Identify which cell holds the provided text, then report its [X, Y] central coordinate. 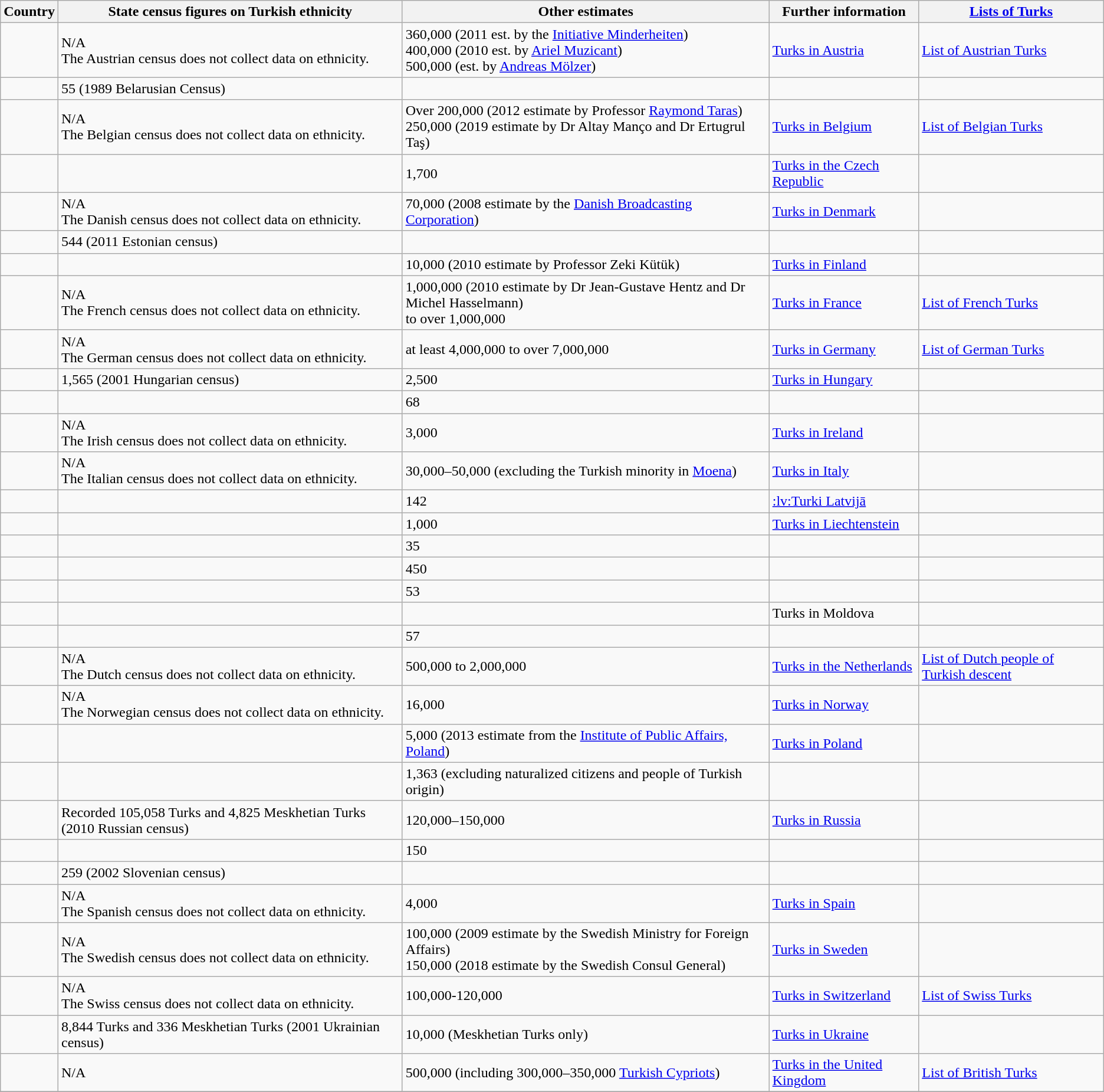
Over 200,000 (2012 estimate by Professor Raymond Taras) 250,000 (2019 estimate by Dr Altay Manço and Dr Ertugrul Taş) [586, 127]
N/A The German census does not collect data on ethnicity. [230, 349]
Turks in Hungary [844, 379]
Turks in Poland [844, 743]
Turks in Liechtenstein [844, 524]
Turks in Austria [844, 50]
544 (2011 Estonian census) [230, 242]
State census figures on Turkish ethnicity [230, 12]
N/A The Swedish census does not collect data on ethnicity. [230, 950]
Turks in Switzerland [844, 996]
500,000 to 2,000,000 [586, 667]
N/A The Norwegian census does not collect data on ethnicity. [230, 704]
100,000-120,000 [586, 996]
Further information [844, 12]
N/A The Swiss census does not collect data on ethnicity. [230, 996]
Turks in the United Kingdom [844, 1073]
N/A The Irish census does not collect data on ethnicity. [230, 432]
500,000 (including 300,000–350,000 Turkish Cypriots) [586, 1073]
Turks in Moldova [844, 614]
Lists of Turks [1011, 12]
10,000 (Meskhetian Turks only) [586, 1035]
Turks in the Czech Republic [844, 173]
N/A [230, 1073]
30,000–50,000 (excluding the Turkish minority in Moena) [586, 471]
N/A The Spanish census does not collect data on ethnicity. [230, 903]
List of British Turks [1011, 1073]
150 [586, 850]
N/A The Dutch census does not collect data on ethnicity. [230, 667]
68 [586, 402]
Other estimates [586, 12]
1,000 [586, 524]
1,363 (excluding naturalized citizens and people of Turkish origin) [586, 781]
Turks in Ireland [844, 432]
5,000 (2013 estimate from the Institute of Public Affairs, Poland) [586, 743]
Turks in Finland [844, 264]
N/A The Danish census does not collect data on ethnicity. [230, 211]
1,565 (2001 Hungarian census) [230, 379]
1,700 [586, 173]
120,000–150,000 [586, 820]
List of Dutch people of Turkish descent [1011, 667]
Turks in Spain [844, 903]
N/A The Austrian census does not collect data on ethnicity. [230, 50]
Turks in Italy [844, 471]
142 [586, 501]
57 [586, 636]
N/A The Italian census does not collect data on ethnicity. [230, 471]
55 (1989 Belarusian Census) [230, 88]
at least 4,000,000 to over 7,000,000 [586, 349]
Turks in Germany [844, 349]
List of Swiss Turks [1011, 996]
N/A The French census does not collect data on ethnicity. [230, 303]
3,000 [586, 432]
35 [586, 546]
8,844 Turks and 336 Meskhetian Turks (2001 Ukrainian census) [230, 1035]
Turks in Denmark [844, 211]
List of French Turks [1011, 303]
Recorded 105,058 Turks and 4,825 Meskhetian Turks (2010 Russian census) [230, 820]
450 [586, 569]
Country [29, 12]
16,000 [586, 704]
List of Belgian Turks [1011, 127]
Turks in France [844, 303]
2,500 [586, 379]
Turks in Russia [844, 820]
1,000,000 (2010 estimate by Dr Jean-Gustave Hentz and Dr Michel Hasselmann) to over 1,000,000 [586, 303]
360,000 (2011 est. by the Initiative Minderheiten) 400,000 (2010 est. by Ariel Muzicant) 500,000 (est. by Andreas Mölzer) [586, 50]
N/A The Belgian census does not collect data on ethnicity. [230, 127]
10,000 (2010 estimate by Professor Zeki Kütük) [586, 264]
70,000 (2008 estimate by the Danish Broadcasting Corporation) [586, 211]
:lv:Turki Latvijā [844, 501]
Turks in Ukraine [844, 1035]
100,000 (2009 estimate by the Swedish Ministry for Foreign Affairs) 150,000 (2018 estimate by the Swedish Consul General) [586, 950]
List of Austrian Turks [1011, 50]
259 (2002 Slovenian census) [230, 873]
53 [586, 591]
List of German Turks [1011, 349]
4,000 [586, 903]
Turks in Sweden [844, 950]
Turks in Norway [844, 704]
Turks in Belgium [844, 127]
Turks in the Netherlands [844, 667]
